Locate the cell with the specified text and output its [x, y] center coordinate. 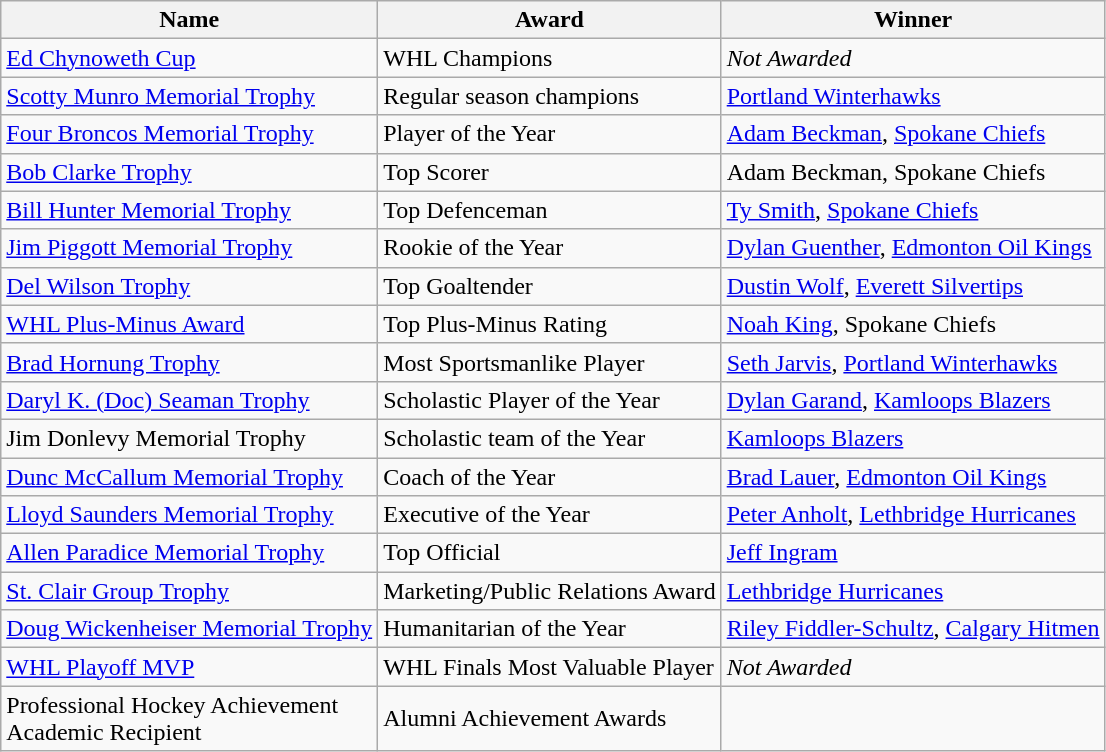
WHL Playoff MVP [190, 667]
Bill Hunter Memorial Trophy [190, 210]
Del Wilson Trophy [190, 286]
Winner [913, 20]
Professional Hockey AchievementAcademic Recipient [190, 718]
WHL Finals Most Valuable Player [550, 667]
Bob Clarke Trophy [190, 172]
Dylan Guenther, Edmonton Oil Kings [913, 248]
Executive of the Year [550, 515]
Kamloops Blazers [913, 438]
Seth Jarvis, Portland Winterhawks [913, 362]
Scholastic team of the Year [550, 438]
Alumni Achievement Awards [550, 718]
Riley Fiddler-Schultz, Calgary Hitmen [913, 629]
Ed Chynoweth Cup [190, 58]
Top Plus-Minus Rating [550, 324]
Doug Wickenheiser Memorial Trophy [190, 629]
Scotty Munro Memorial Trophy [190, 96]
Jim Piggott Memorial Trophy [190, 248]
Noah King, Spokane Chiefs [913, 324]
Ty Smith, Spokane Chiefs [913, 210]
Award [550, 20]
Brad Lauer, Edmonton Oil Kings [913, 477]
Regular season champions [550, 96]
Jim Donlevy Memorial Trophy [190, 438]
Top Official [550, 553]
Brad Hornung Trophy [190, 362]
Jeff Ingram [913, 553]
Daryl K. (Doc) Seaman Trophy [190, 400]
Coach of the Year [550, 477]
Allen Paradice Memorial Trophy [190, 553]
Lethbridge Hurricanes [913, 591]
St. Clair Group Trophy [190, 591]
Top Defenceman [550, 210]
Player of the Year [550, 134]
Scholastic Player of the Year [550, 400]
Dylan Garand, Kamloops Blazers [913, 400]
Lloyd Saunders Memorial Trophy [190, 515]
Dunc McCallum Memorial Trophy [190, 477]
Top Goaltender [550, 286]
Peter Anholt, Lethbridge Hurricanes [913, 515]
Most Sportsmanlike Player [550, 362]
Dustin Wolf, Everett Silvertips [913, 286]
Name [190, 20]
Humanitarian of the Year [550, 629]
Top Scorer [550, 172]
Four Broncos Memorial Trophy [190, 134]
Marketing/Public Relations Award [550, 591]
WHL Champions [550, 58]
WHL Plus-Minus Award [190, 324]
Rookie of the Year [550, 248]
Portland Winterhawks [913, 96]
